Return the [X, Y] coordinate for the center point of the cell that contains the specified text.  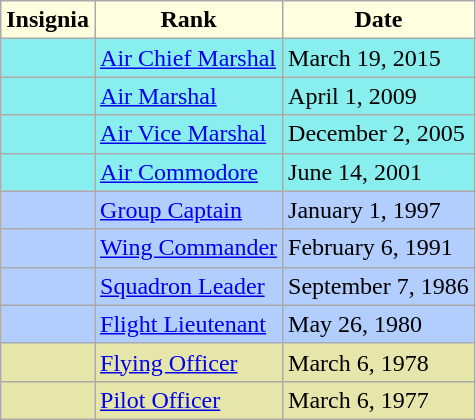
Flight Lieutenant [189, 324]
March 6, 1977 [379, 400]
Air Chief Marshal [189, 58]
June 14, 2001 [379, 172]
Air Commodore [189, 172]
Insignia [48, 20]
Air Vice Marshal [189, 134]
Group Captain [189, 210]
March 19, 2015 [379, 58]
Wing Commander [189, 248]
Squadron Leader [189, 286]
Rank [189, 20]
September 7, 1986 [379, 286]
May 26, 1980 [379, 324]
February 6, 1991 [379, 248]
Flying Officer [189, 362]
Date [379, 20]
Pilot Officer [189, 400]
January 1, 1997 [379, 210]
Air Marshal [189, 96]
December 2, 2005 [379, 134]
March 6, 1978 [379, 362]
April 1, 2009 [379, 96]
